Determine the [X, Y] coordinate at the center of the cell enclosing the given text.  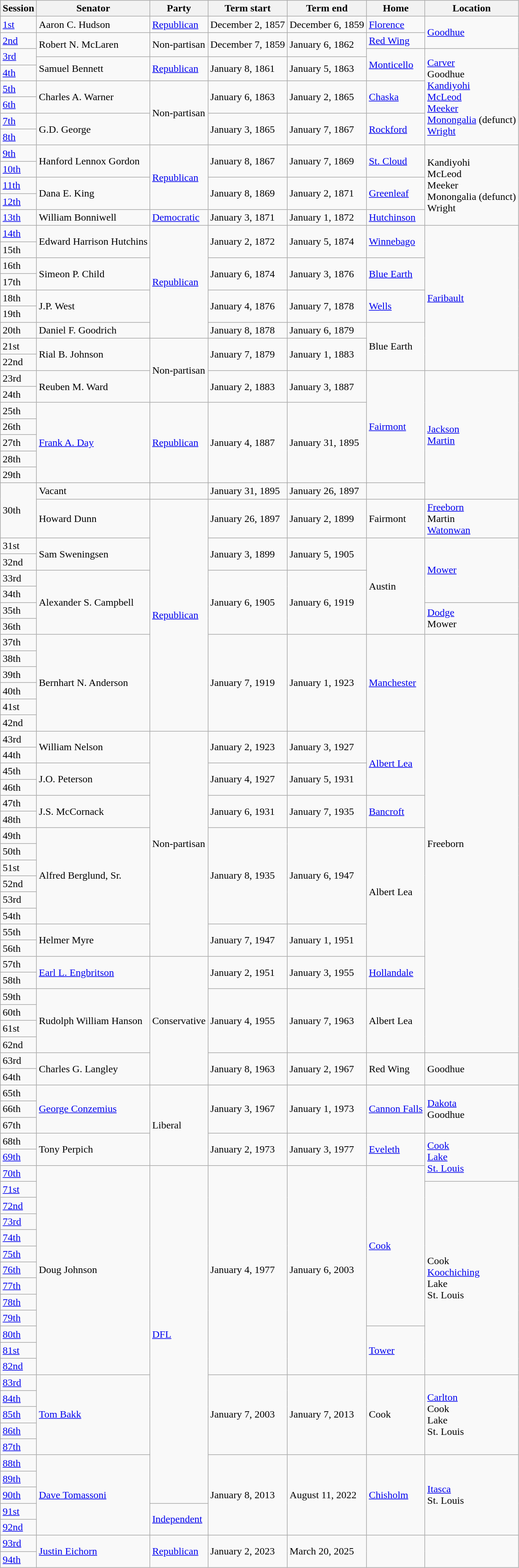
Aaron C. Hudson [93, 25]
Daniel F. Goodrich [93, 330]
Helmer Myre [93, 940]
Florence [396, 25]
CarverGoodhueKandiyohiMcLeodMeekerMonongalia (defunct)Wright [471, 97]
20th [19, 330]
82nd [19, 1366]
March 20, 2025 [327, 1552]
80th [19, 1334]
Simeon P. Child [93, 274]
12th [19, 202]
January 6, 1874 [248, 274]
Bancroft [396, 811]
December 2, 1857 [248, 25]
CookKoochichingLakeSt. Louis [471, 1278]
50th [19, 852]
January 3, 1871 [248, 218]
19th [19, 314]
January 4, 1876 [248, 306]
William Nelson [93, 747]
January 3, 1876 [327, 274]
Tony Perpich [93, 1149]
5th [19, 89]
59th [19, 996]
Samuel Bennett [93, 68]
January 5, 1931 [327, 779]
73rd [19, 1221]
St. Cloud [396, 161]
January 2, 1871 [327, 193]
17th [19, 282]
January 7, 1867 [327, 129]
January 7, 1963 [327, 1020]
Tom Bakk [93, 1415]
January 6, 1862 [327, 45]
January 7, 2003 [248, 1415]
2nd [19, 41]
71st [19, 1189]
7th [19, 121]
January 7, 1878 [327, 306]
January 4, 1955 [248, 1020]
29th [19, 475]
January 3, 1967 [248, 1109]
65th [19, 1093]
January 2, 1865 [327, 97]
87th [19, 1447]
January 2, 1872 [248, 242]
9th [19, 153]
Term end [327, 8]
August 11, 2022 [327, 1495]
January 6, 1919 [327, 602]
January 2, 1973 [248, 1149]
January 6, 1905 [248, 602]
4th [19, 73]
January 1, 1872 [327, 218]
Doug Johnson [93, 1270]
January 6, 2003 [327, 1270]
January 4, 1887 [248, 443]
Greenleaf [396, 193]
Mower [471, 570]
74th [19, 1237]
Alfred Berglund, Sr. [93, 876]
Cannon Falls [396, 1109]
42nd [19, 723]
63rd [19, 1061]
52nd [19, 884]
79th [19, 1318]
84th [19, 1399]
69th [19, 1157]
72nd [19, 1205]
January 4, 1927 [248, 779]
January 7, 1879 [248, 354]
Chisholm [396, 1495]
33rd [19, 578]
Charles G. Langley [93, 1069]
DodgeMower [471, 618]
Democratic [179, 218]
Justin Eichorn [93, 1552]
DFL [179, 1334]
Winnebago [396, 242]
64th [19, 1077]
51st [19, 868]
11th [19, 185]
Dana E. King [93, 193]
Faribault [471, 298]
32nd [19, 562]
41st [19, 707]
54th [19, 916]
January 6, 1947 [327, 876]
14th [19, 234]
3rd [19, 57]
81st [19, 1350]
FreebornMartinWatonwan [471, 519]
37th [19, 642]
Vacant [93, 491]
January 2, 1899 [327, 519]
Rockford [396, 129]
January 8, 1867 [248, 161]
Edward Harrison Hutchins [93, 242]
83rd [19, 1382]
56th [19, 948]
J.S. McCornack [93, 811]
January 7, 2013 [327, 1415]
December 7, 1859 [248, 45]
Frank A. Day [93, 443]
57th [19, 964]
76th [19, 1270]
January 8, 1878 [248, 330]
30th [19, 511]
CookLakeSt. Louis [471, 1157]
Freeborn [471, 844]
6th [19, 105]
January 7, 1919 [248, 683]
90th [19, 1495]
60th [19, 1013]
Hanford Lennox Gordon [93, 161]
75th [19, 1254]
1st [19, 25]
January 7, 1935 [327, 811]
35th [19, 610]
JacksonMartin [471, 434]
DakotaGoodhue [471, 1109]
66th [19, 1109]
62nd [19, 1045]
Independent [179, 1519]
Bernhart N. Anderson [93, 683]
January 1, 1923 [327, 683]
53rd [19, 900]
Sam Sweningsen [93, 554]
38th [19, 658]
25th [19, 410]
Austin [396, 586]
47th [19, 803]
36th [19, 626]
Monticello [396, 65]
January 3, 1865 [248, 129]
January 1, 1973 [327, 1109]
January 3, 1977 [327, 1149]
January 1, 1951 [327, 940]
December 6, 1859 [327, 25]
43rd [19, 739]
Earl L. Engbritson [93, 972]
Home [396, 8]
January 2, 1967 [327, 1069]
61st [19, 1029]
18th [19, 298]
January 8, 1935 [248, 876]
January 6, 1863 [248, 97]
KandiyohiMcLeodMeekerMonongalia (defunct)Wright [471, 185]
77th [19, 1286]
Liberal [179, 1125]
January 3, 1927 [327, 747]
39th [19, 675]
13th [19, 218]
88th [19, 1463]
January 3, 1955 [327, 972]
92nd [19, 1527]
Wells [396, 306]
January 8, 1869 [248, 193]
78th [19, 1302]
Senator [93, 8]
55th [19, 932]
49th [19, 836]
48th [19, 820]
January 3, 1887 [327, 386]
Hutchinson [396, 218]
January 7, 1947 [248, 940]
January 3, 1899 [248, 554]
44th [19, 755]
Howard Dunn [93, 519]
21st [19, 346]
28th [19, 459]
January 2, 1923 [248, 747]
23rd [19, 378]
27th [19, 443]
22nd [19, 362]
85th [19, 1415]
Party [179, 8]
Tower [396, 1350]
George Conzemius [93, 1109]
January 2, 1883 [248, 386]
January 2, 1951 [248, 972]
Manchester [396, 683]
January 5, 1874 [327, 242]
Alexander S. Campbell [93, 602]
Dave Tomassoni [93, 1495]
10th [19, 169]
January 8, 1861 [248, 68]
J.O. Peterson [93, 779]
January 6, 1879 [327, 330]
January 7, 1869 [327, 161]
Charles A. Warner [93, 97]
58th [19, 980]
January 1, 1883 [327, 354]
93rd [19, 1543]
Session [19, 8]
Chaska [396, 97]
January 5, 1863 [327, 68]
Location [471, 8]
ItascaSt. Louis [471, 1495]
46th [19, 787]
94th [19, 1560]
Rial B. Johnson [93, 354]
Reuben M. Ward [93, 386]
8th [19, 137]
70th [19, 1173]
Eveleth [396, 1149]
J.P. West [93, 306]
Robert N. McLaren [93, 45]
34th [19, 594]
67th [19, 1125]
Rudolph William Hanson [93, 1020]
26th [19, 426]
31st [19, 546]
45th [19, 771]
CarltonCookLakeSt. Louis [471, 1415]
40th [19, 691]
Conservative [179, 1020]
January 5, 1905 [327, 554]
January 6, 1931 [248, 811]
24th [19, 394]
89th [19, 1479]
91st [19, 1511]
68th [19, 1141]
G.D. George [93, 129]
Hollandale [396, 972]
15th [19, 250]
January 4, 1977 [248, 1270]
Term start [248, 8]
January 8, 1963 [248, 1069]
January 2, 2023 [248, 1552]
William Bonniwell [93, 218]
86th [19, 1431]
16th [19, 266]
January 8, 2013 [248, 1495]
